Return [x, y] of the center of cell containing provided text 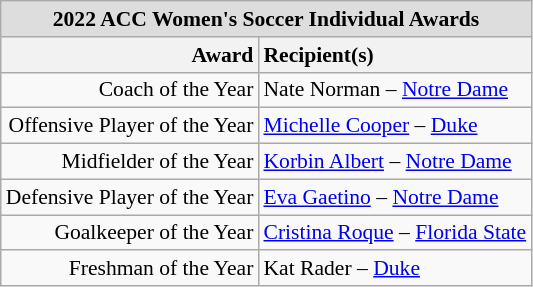
Cristina Roque – Florida State [394, 233]
Award [130, 55]
Defensive Player of the Year [130, 197]
Offensive Player of the Year [130, 126]
Recipient(s) [394, 55]
Coach of the Year [130, 90]
Korbin Albert – Notre Dame [394, 162]
Eva Gaetino – Notre Dame [394, 197]
Goalkeeper of the Year [130, 233]
Michelle Cooper – Duke [394, 126]
2022 ACC Women's Soccer Individual Awards [266, 19]
Nate Norman – Notre Dame [394, 90]
Midfielder of the Year [130, 162]
Kat Rader – Duke [394, 269]
Freshman of the Year [130, 269]
